Output the [x, y] coordinate of the center of the cell containing the given text.  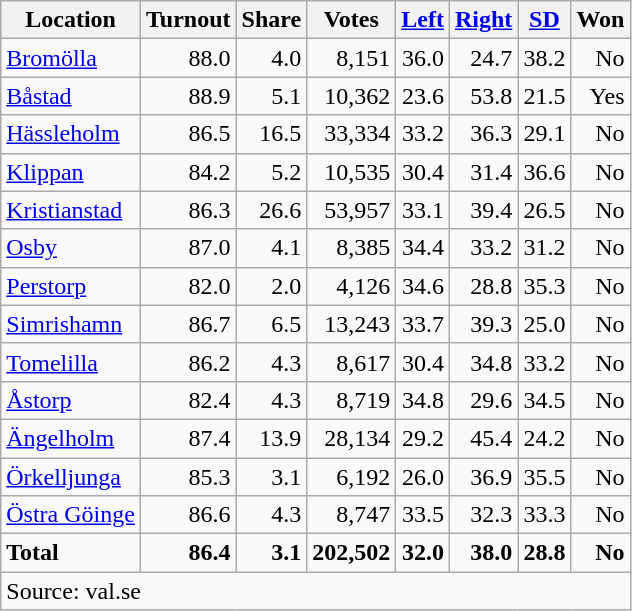
Left [423, 20]
13,243 [352, 324]
Östra Göinge [71, 515]
Location [71, 20]
8,719 [352, 400]
87.4 [188, 438]
35.3 [544, 286]
82.4 [188, 400]
34.6 [423, 286]
32.0 [423, 553]
SD [544, 20]
87.0 [188, 248]
86.3 [188, 210]
26.5 [544, 210]
88.0 [188, 58]
36.3 [483, 134]
86.7 [188, 324]
86.6 [188, 515]
Total [71, 553]
Bromölla [71, 58]
10,535 [352, 172]
Yes [600, 96]
16.5 [272, 134]
Båstad [71, 96]
5.1 [272, 96]
39.3 [483, 324]
Osby [71, 248]
28,134 [352, 438]
33.7 [423, 324]
36.9 [483, 477]
Votes [352, 20]
32.3 [483, 515]
29.6 [483, 400]
53,957 [352, 210]
86.5 [188, 134]
25.0 [544, 324]
Hässleholm [71, 134]
Turnout [188, 20]
39.4 [483, 210]
21.5 [544, 96]
26.0 [423, 477]
Kristianstad [71, 210]
Ängelholm [71, 438]
33.1 [423, 210]
29.2 [423, 438]
84.2 [188, 172]
35.5 [544, 477]
10,362 [352, 96]
Perstorp [71, 286]
4.0 [272, 58]
34.5 [544, 400]
85.3 [188, 477]
45.4 [483, 438]
36.6 [544, 172]
8,617 [352, 362]
Source: val.se [316, 591]
26.6 [272, 210]
Tomelilla [71, 362]
38.0 [483, 553]
8,747 [352, 515]
13.9 [272, 438]
Åstorp [71, 400]
24.7 [483, 58]
Klippan [71, 172]
88.9 [188, 96]
33.3 [544, 515]
8,151 [352, 58]
29.1 [544, 134]
202,502 [352, 553]
6.5 [272, 324]
2.0 [272, 286]
86.2 [188, 362]
38.2 [544, 58]
33.5 [423, 515]
82.0 [188, 286]
24.2 [544, 438]
Share [272, 20]
53.8 [483, 96]
Won [600, 20]
31.2 [544, 248]
31.4 [483, 172]
4,126 [352, 286]
34.4 [423, 248]
6,192 [352, 477]
33,334 [352, 134]
8,385 [352, 248]
Right [483, 20]
Örkelljunga [71, 477]
4.1 [272, 248]
86.4 [188, 553]
36.0 [423, 58]
23.6 [423, 96]
5.2 [272, 172]
Simrishamn [71, 324]
